From the cell containing the given text, extract its center point as [x, y] coordinate. 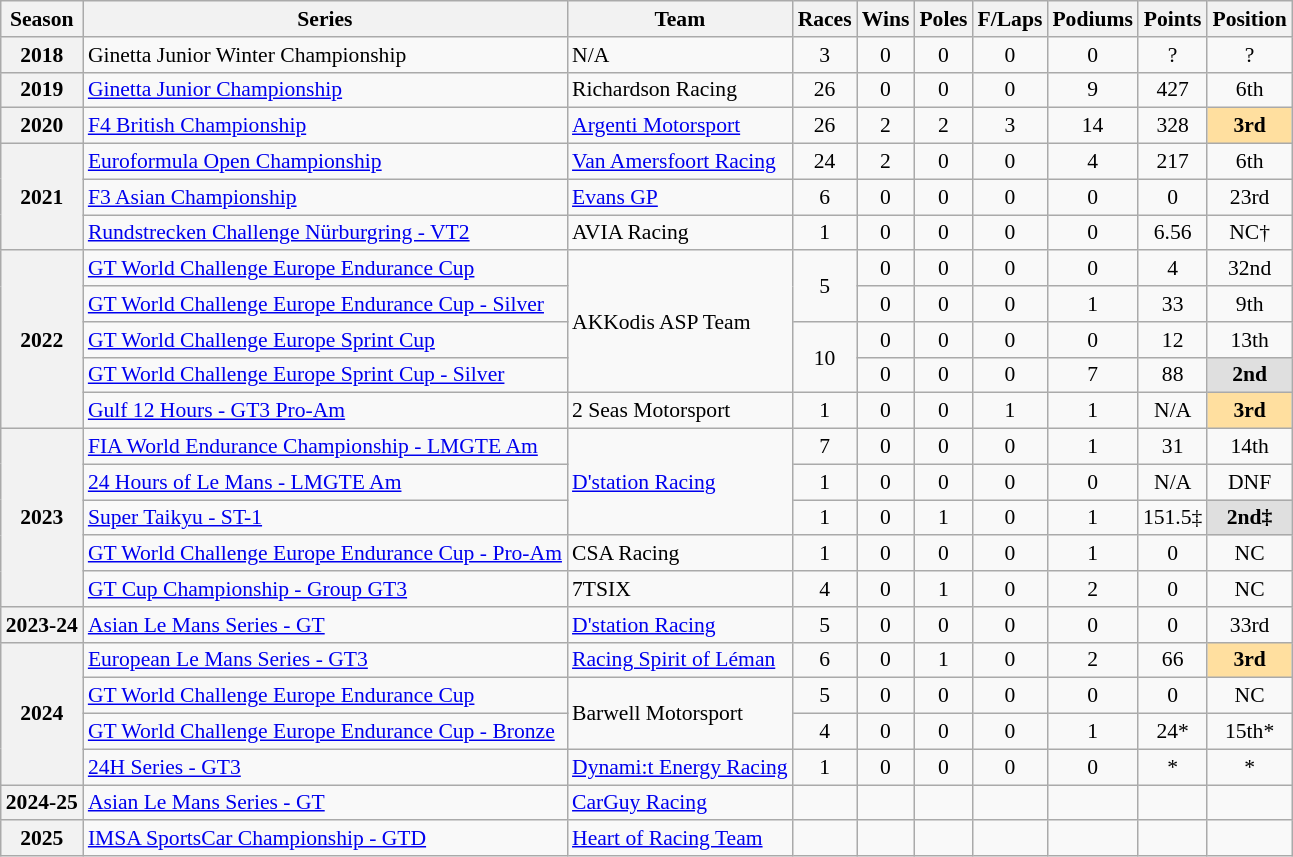
2024 [42, 713]
Podiums [1092, 19]
Rundstrecken Challenge Nürburgring - VT2 [325, 233]
10 [825, 358]
2018 [42, 55]
Euroformula Open Championship [325, 162]
9th [1249, 304]
24H Series - GT3 [325, 767]
F3 Asian Championship [325, 197]
GT Cup Championship - Group GT3 [325, 589]
217 [1172, 162]
GT World Challenge Europe Endurance Cup - Silver [325, 304]
IMSA SportsCar Championship - GTD [325, 839]
F4 British Championship [325, 126]
FIA World Endurance Championship - LMGTE Am [325, 447]
2019 [42, 90]
Team [680, 19]
Van Amersfoort Racing [680, 162]
33rd [1249, 625]
427 [1172, 90]
Richardson Racing [680, 90]
328 [1172, 126]
GT World Challenge Europe Endurance Cup - Bronze [325, 732]
66 [1172, 660]
88 [1172, 375]
2nd‡ [1249, 518]
7TSIX [680, 589]
32nd [1249, 269]
Races [825, 19]
31 [1172, 447]
2022 [42, 340]
NC† [1249, 233]
Season [42, 19]
F/Laps [1010, 19]
24* [1172, 732]
CarGuy Racing [680, 803]
Barwell Motorsport [680, 714]
CSA Racing [680, 554]
2023 [42, 518]
Argenti Motorsport [680, 126]
Super Taikyu - ST-1 [325, 518]
European Le Mans Series - GT3 [325, 660]
Evans GP [680, 197]
Gulf 12 Hours - GT3 Pro-Am [325, 411]
14th [1249, 447]
Dynami:t Energy Racing [680, 767]
Points [1172, 19]
Heart of Racing Team [680, 839]
33 [1172, 304]
14 [1092, 126]
2nd [1249, 375]
Ginetta Junior Championship [325, 90]
Series [325, 19]
15th* [1249, 732]
9 [1092, 90]
23rd [1249, 197]
Racing Spirit of Léman [680, 660]
GT World Challenge Europe Sprint Cup [325, 340]
6.56 [1172, 233]
Position [1249, 19]
24 [825, 162]
2024-25 [42, 803]
151.5‡ [1172, 518]
13th [1249, 340]
24 Hours of Le Mans - LMGTE Am [325, 482]
DNF [1249, 482]
2021 [42, 198]
AKKodis ASP Team [680, 322]
Ginetta Junior Winter Championship [325, 55]
12 [1172, 340]
2023-24 [42, 625]
GT World Challenge Europe Endurance Cup - Pro-Am [325, 554]
Wins [886, 19]
GT World Challenge Europe Sprint Cup - Silver [325, 375]
2025 [42, 839]
AVIA Racing [680, 233]
Poles [943, 19]
2020 [42, 126]
2 Seas Motorsport [680, 411]
